Find where the given text appears and provide that cell's center as (x, y) coordinate. 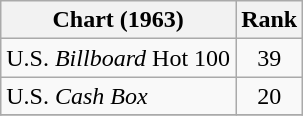
U.S. Billboard Hot 100 (118, 58)
39 (270, 58)
U.S. Cash Box (118, 96)
Rank (270, 20)
20 (270, 96)
Chart (1963) (118, 20)
